For the text-containing cell, return its midpoint in (x, y) coordinate format. 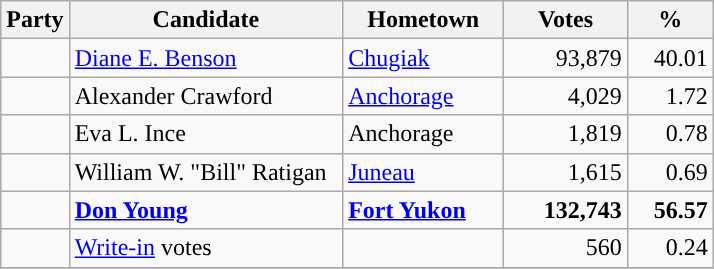
0.24 (670, 248)
93,879 (566, 58)
Diane E. Benson (206, 58)
Votes (566, 20)
132,743 (566, 210)
% (670, 20)
1,615 (566, 172)
Alexander Crawford (206, 96)
560 (566, 248)
1,819 (566, 134)
Hometown (424, 20)
0.69 (670, 172)
40.01 (670, 58)
Write-in votes (206, 248)
Candidate (206, 20)
Juneau (424, 172)
0.78 (670, 134)
Chugiak (424, 58)
4,029 (566, 96)
56.57 (670, 210)
Don Young (206, 210)
Fort Yukon (424, 210)
William W. "Bill" Ratigan (206, 172)
Party (35, 20)
Eva L. Ince (206, 134)
1.72 (670, 96)
